Scan for the cell matching the given text and deliver its (x, y) coordinate at center. 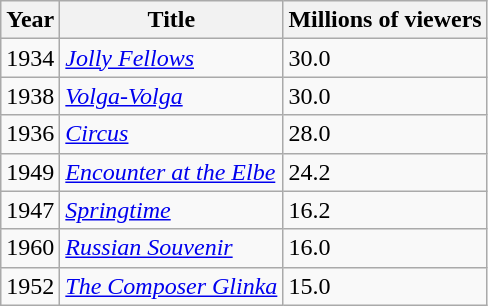
1947 (30, 210)
28.0 (385, 134)
Jolly Fellows (172, 58)
Year (30, 20)
Russian Souvenir (172, 248)
Title (172, 20)
Millions of viewers (385, 20)
The Composer Glinka (172, 286)
24.2 (385, 172)
1936 (30, 134)
1960 (30, 248)
Encounter at the Elbe (172, 172)
1949 (30, 172)
1934 (30, 58)
Circus (172, 134)
16.0 (385, 248)
1952 (30, 286)
Volga-Volga (172, 96)
15.0 (385, 286)
1938 (30, 96)
16.2 (385, 210)
Springtime (172, 210)
